Return (X, Y) of the center of cell containing provided text 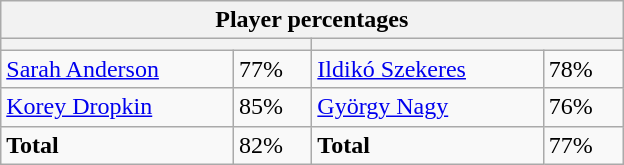
Sarah Anderson (118, 69)
Ildikó Szekeres (428, 69)
78% (583, 69)
Korey Dropkin (118, 107)
Player percentages (312, 20)
76% (583, 107)
82% (273, 145)
85% (273, 107)
György Nagy (428, 107)
